Detect which cell encompasses the target text, then output its (x, y) center coordinate. 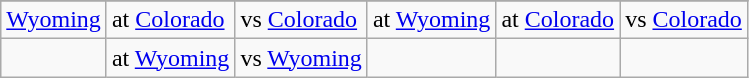
vs Wyoming (302, 58)
Wyoming (54, 20)
